Provide the (x, y) coordinate of the cell's center where the given text is located.  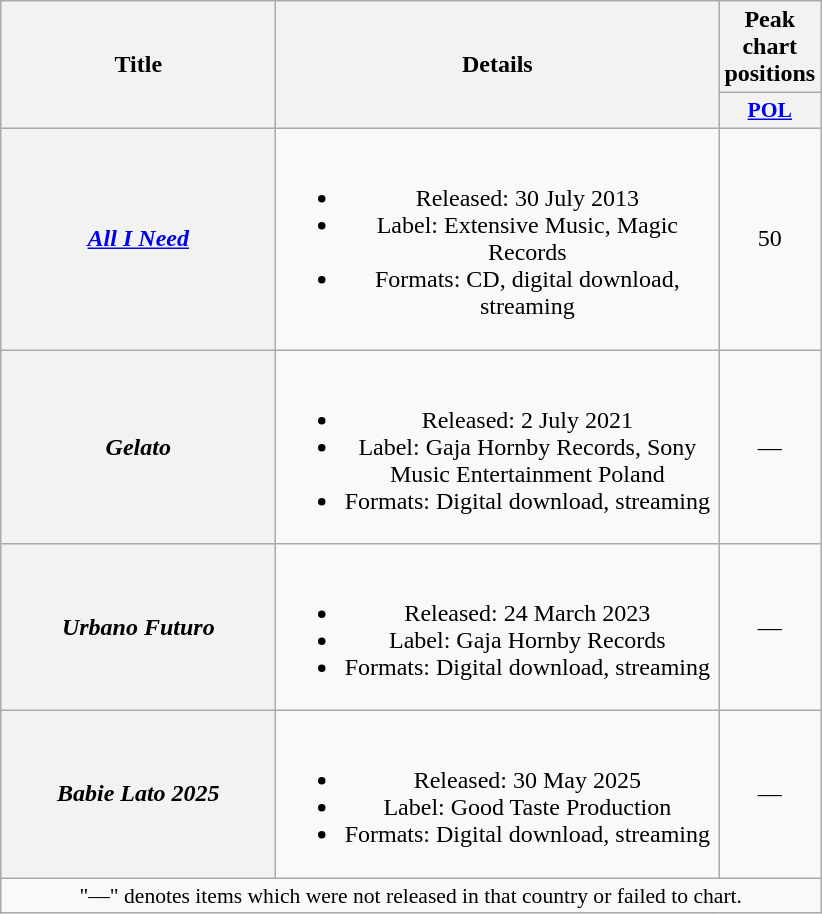
Gelato (138, 447)
Released: 24 March 2023Label: Gaja Hornby RecordsFormats: Digital download, streaming (498, 628)
Title (138, 65)
Urbano Futuro (138, 628)
Peak chart positions (770, 47)
Released: 2 July 2021Label: Gaja Hornby Records, Sony Music Entertainment PolandFormats: Digital download, streaming (498, 447)
All I Need (138, 238)
Babie Lato 2025 (138, 794)
50 (770, 238)
Details (498, 65)
"—" denotes items which were not released in that country or failed to chart. (411, 896)
Released: 30 May 2025Label: Good Taste ProductionFormats: Digital download, streaming (498, 794)
POL (770, 111)
Released: 30 July 2013Label: Extensive Music, Magic RecordsFormats: CD, digital download, streaming (498, 238)
